Provide the (X, Y) coordinate of the cell's center where the given text is located.  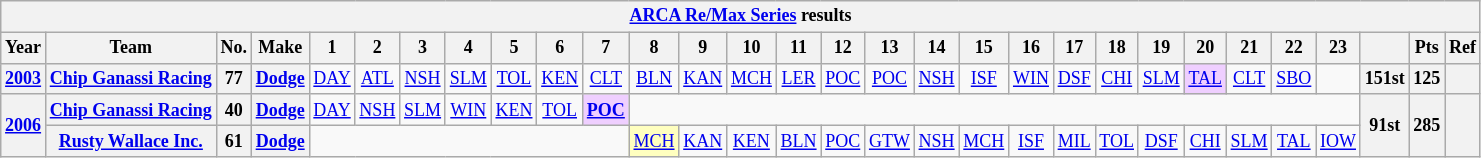
61 (234, 140)
14 (936, 48)
ATL (378, 78)
17 (1074, 48)
16 (1032, 48)
11 (798, 48)
12 (843, 48)
15 (984, 48)
GTW (890, 140)
Year (24, 48)
2 (378, 48)
LER (798, 78)
2003 (24, 78)
4 (468, 48)
5 (514, 48)
6 (560, 48)
SBO (1294, 78)
Team (130, 48)
3 (423, 48)
Rusty Wallace Inc. (130, 140)
21 (1249, 48)
8 (654, 48)
18 (1116, 48)
IOW (1338, 140)
19 (1161, 48)
Pts (1427, 48)
7 (606, 48)
285 (1427, 125)
20 (1205, 48)
Make (280, 48)
22 (1294, 48)
ARCA Re/Max Series results (741, 16)
10 (752, 48)
125 (1427, 78)
23 (1338, 48)
77 (234, 78)
MIL (1074, 140)
151st (1384, 78)
1 (332, 48)
No. (234, 48)
9 (703, 48)
2006 (24, 125)
91st (1384, 125)
40 (234, 110)
13 (890, 48)
Ref (1463, 48)
